Return the (X, Y) coordinate for the center point of the cell that contains the specified text.  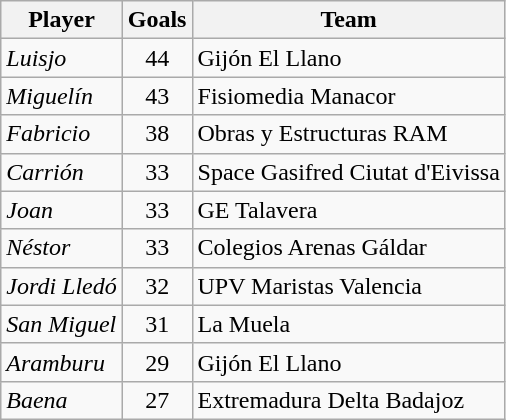
29 (157, 362)
Extremadura Delta Badajoz (348, 400)
Colegios Arenas Gáldar (348, 248)
Joan (62, 210)
GE Talavera (348, 210)
Luisjo (62, 58)
38 (157, 134)
Jordi Lledó (62, 286)
Aramburu (62, 362)
Carrión (62, 172)
Fisiomedia Manacor (348, 96)
Obras y Estructuras RAM (348, 134)
Goals (157, 20)
La Muela (348, 324)
Team (348, 20)
31 (157, 324)
Néstor (62, 248)
UPV Maristas Valencia (348, 286)
Fabricio (62, 134)
44 (157, 58)
San Miguel (62, 324)
Space Gasifred Ciutat d'Eivissa (348, 172)
Baena (62, 400)
43 (157, 96)
32 (157, 286)
Player (62, 20)
27 (157, 400)
Miguelín (62, 96)
